Extract the [x, y] coordinate from the center of the cell holding the provided text.  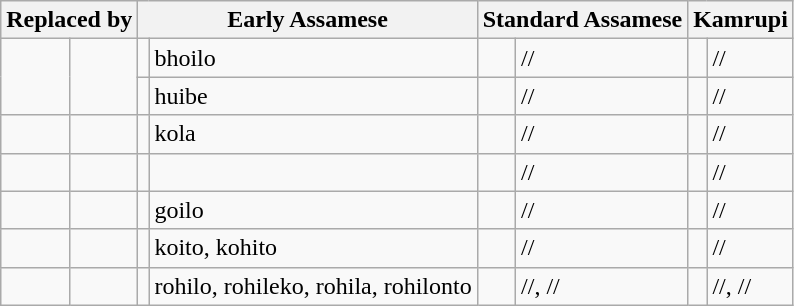
bhoilo [313, 58]
Standard Assamese [582, 20]
Early Assamese [308, 20]
goilo [313, 210]
Replaced by [70, 20]
kola [313, 134]
huibe [313, 96]
koito, kohito [313, 248]
Kamrupi [741, 20]
rohilo, rohileko, rohila, rohilonto [313, 286]
